Provide the (X, Y) coordinate of the cell's center where the given text is located.  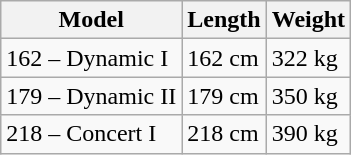
390 kg (308, 134)
Model (92, 20)
Weight (308, 20)
350 kg (308, 96)
218 cm (224, 134)
179 – Dynamic II (92, 96)
162 cm (224, 58)
218 – Concert I (92, 134)
322 kg (308, 58)
Length (224, 20)
179 cm (224, 96)
162 – Dynamic I (92, 58)
